Detect which cell encompasses the target text, then output its (X, Y) center coordinate. 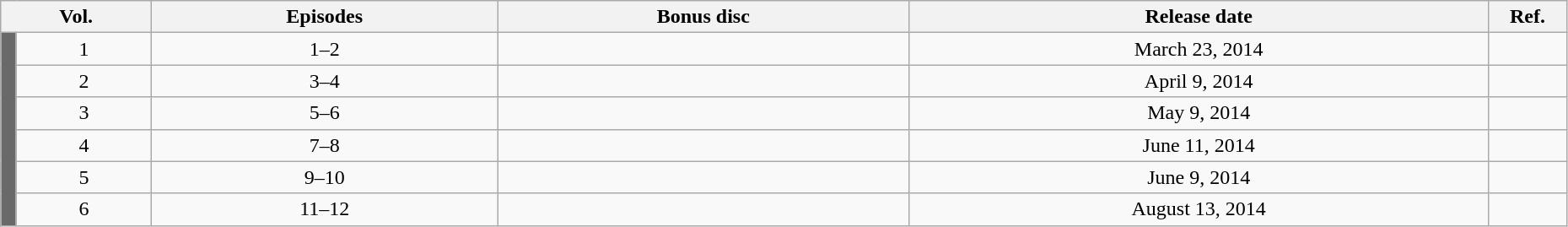
April 9, 2014 (1199, 81)
3 (84, 113)
Episodes (325, 17)
5–6 (325, 113)
5 (84, 177)
June 11, 2014 (1199, 145)
1–2 (325, 49)
9–10 (325, 177)
Bonus disc (703, 17)
1 (84, 49)
11–12 (325, 209)
7–8 (325, 145)
2 (84, 81)
3–4 (325, 81)
Ref. (1528, 17)
4 (84, 145)
Release date (1199, 17)
6 (84, 209)
June 9, 2014 (1199, 177)
May 9, 2014 (1199, 113)
August 13, 2014 (1199, 209)
Vol. (76, 17)
March 23, 2014 (1199, 49)
